Provide the [x, y] coordinate of the cell's center where the given text is located.  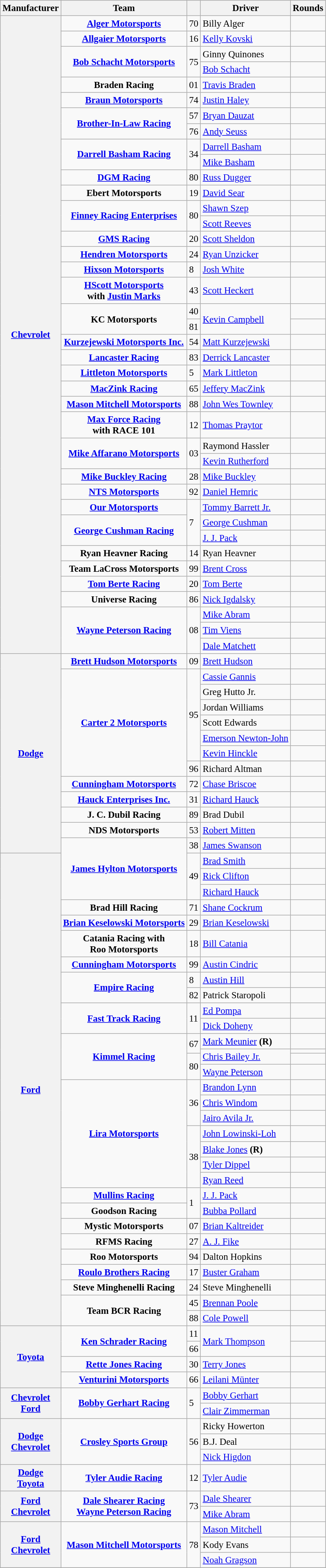
A. J. Fike [245, 1241]
Daniel Hemric [245, 492]
Mike Buckley Racing [124, 476]
Dalton Hopkins [245, 1257]
Dale Shearer Racing Wayne Peterson Racing [124, 1506]
07 [194, 1226]
Chris Bailey Jr. [245, 1057]
Chevrolet Ford [31, 1403]
Braun Motorsports [124, 100]
Nick Igdalsky [245, 600]
Littleton Motorsports [124, 373]
HScott Motorsports with Justin Marks [124, 291]
Matt Kurzejewski [245, 342]
John Lowinski-Loh [245, 1134]
Mystic Motorsports [124, 1226]
Brennan Poole [245, 1303]
Robert Mitten [245, 830]
Mark Meunier (R) [245, 1042]
Josh White [245, 270]
Rounds [308, 8]
Bob Schacht [245, 70]
17 [194, 1272]
B.J. Deal [245, 1442]
73 [194, 1506]
Thomas Praytor [245, 425]
Tommy Barrett Jr. [245, 507]
Tom Berte Racing [124, 584]
09 [194, 661]
14 [194, 553]
Dodge Toyota [31, 1478]
Tom Berte [245, 584]
Wayne Peterson [245, 1072]
Hauck Enterprises Inc. [124, 800]
Brother-In-Law Racing [124, 124]
27 [194, 1241]
George Cushman [245, 523]
Patrick Staropoli [245, 995]
Allgaier Motorsports [124, 39]
Braden Racing [124, 85]
72 [194, 784]
Alger Motorsports [124, 24]
Emerson Newton-John [245, 738]
Blake Jones (R) [245, 1149]
Kevin Hinckle [245, 754]
Ford [31, 1090]
Bubba Pollard [245, 1211]
03 [194, 453]
Mason Mitchell [245, 1530]
Brett Hudson [245, 661]
Clair Zimmerman [245, 1411]
Kevin Campbell [245, 319]
Universe Racing [124, 600]
95 [194, 715]
70 [194, 24]
86 [194, 600]
Kurzejewski Motorsports Inc. [124, 342]
Brian Kaltreider [245, 1226]
Mark Littleton [245, 373]
Hendren Motorsports [124, 254]
Team BCR Racing [124, 1311]
Scott Sheldon [245, 239]
31 [194, 800]
Justin Haley [245, 100]
Richard Altman [245, 769]
16 [194, 39]
Bob Schacht Motorsports [124, 62]
82 [194, 995]
Chris Windom [245, 1103]
Ryan Heavner Racing [124, 553]
81 [194, 327]
Brian Keselowski Motorsports [124, 923]
Lira Motorsports [124, 1134]
Mullins Racing [124, 1195]
Ginny Quinones [245, 54]
Leilani Münter [245, 1380]
Roulo Brothers Racing [124, 1272]
Ed Pompa [245, 1011]
Max Force Racing with RACE 101 [124, 425]
28 [194, 476]
Tyler Dippel [245, 1164]
19 [194, 193]
Kody Evans [245, 1545]
Tyler Audie [245, 1478]
Goodson Racing [124, 1211]
Darrell Basham [245, 147]
54 [194, 342]
Billy Alger [245, 24]
Chevrolet [31, 335]
Brett Hudson Motorsports [124, 661]
Chase Briscoe [245, 784]
Team [124, 8]
Dale Matchett [245, 646]
94 [194, 1257]
56 [194, 1442]
Darrell Basham Racing [124, 154]
Brad Hill Racing [124, 907]
Mike Buckley [245, 476]
75 [194, 62]
Catania Racing with Roo Motorsports [124, 944]
David Sear [245, 193]
83 [194, 358]
Mark Thompson [245, 1342]
65 [194, 388]
Ryan Heavner [245, 553]
Rick Clifton [245, 877]
NDS Motorsports [124, 830]
Mike Affarano Motorsports [124, 453]
Ken Schrader Racing [124, 1342]
Toyota [31, 1357]
29 [194, 923]
Fast Track Racing [124, 1018]
Rette Jones Racing [124, 1365]
89 [194, 815]
George Cushman Racing [124, 530]
MacZink Racing [124, 388]
Travis Braden [245, 85]
Steve Minghenelli Racing [124, 1288]
36 [194, 1103]
Carter 2 Motorsports [124, 723]
Brad Smith [245, 861]
Our Motorsports [124, 507]
45 [194, 1303]
40 [194, 311]
Brent Cross [245, 569]
Dale Shearer [245, 1499]
Scott Heckert [245, 291]
Brandon Lynn [245, 1087]
Derrick Lancaster [245, 358]
1 [194, 1203]
Finney Racing Enterprises [124, 216]
74 [194, 100]
James Hylton Motorsports [124, 869]
Shane Cockrum [245, 907]
Raymond Hassler [245, 446]
RFMS Racing [124, 1241]
Bobby Gerhart [245, 1395]
Crosley Sports Group [124, 1442]
7 [194, 522]
01 [194, 85]
Kimmel Racing [124, 1057]
08 [194, 630]
Noah Gragson [245, 1560]
67 [194, 1044]
Cassie Gannis [245, 677]
Bill Catania [245, 944]
Scott Reeves [245, 223]
NTS Motorsports [124, 492]
Tyler Audie Racing [124, 1478]
Brian Keselowski [245, 923]
Steve Minghenelli [245, 1288]
92 [194, 492]
Jeffery MacZink [245, 388]
18 [194, 944]
Dodge [31, 753]
Bobby Gerhart Racing [124, 1403]
34 [194, 154]
Ryan Reed [245, 1180]
Terry Jones [245, 1365]
GMS Racing [124, 239]
Kelly Kovski [245, 39]
James Swanson [245, 846]
Dick Doheny [245, 1026]
Cole Powell [245, 1318]
Tim Viens [245, 630]
Buster Graham [245, 1272]
John Wes Townley [245, 404]
Mike Basham [245, 162]
Nick Higdon [245, 1457]
Wayne Peterson Racing [124, 630]
Empire Racing [124, 987]
Greg Hutto Jr. [245, 692]
Dodge Chevrolet [31, 1442]
Ricky Howerton [245, 1426]
Venturini Motorsports [124, 1380]
KC Motorsports [124, 319]
Kevin Rutherford [245, 461]
Bryan Dauzat [245, 116]
53 [194, 830]
Manufacturer [31, 8]
Austin Cindric [245, 965]
Hixson Motorsports [124, 270]
Ebert Motorsports [124, 193]
Scott Edwards [245, 723]
Ryan Unzicker [245, 254]
57 [194, 116]
Jairo Avila Jr. [245, 1119]
Austin Hill [245, 980]
49 [194, 877]
78 [194, 1545]
J. C. Dubil Racing [124, 815]
76 [194, 131]
Brad Dubil [245, 815]
71 [194, 907]
30 [194, 1365]
Jordan Williams [245, 707]
Russ Dugger [245, 177]
96 [194, 769]
Andy Seuss [245, 131]
Lancaster Racing [124, 358]
Team LaCross Motorsports [124, 569]
43 [194, 291]
Driver [245, 8]
Shawn Szep [245, 208]
Roo Motorsports [124, 1257]
DGM Racing [124, 177]
